Determine the [x, y] coordinate at the center of the cell enclosing the given text.  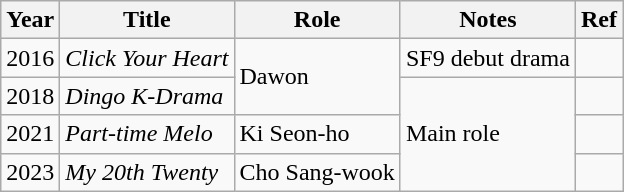
Part-time Melo [147, 134]
Click Your Heart [147, 58]
Year [30, 20]
2018 [30, 96]
Dingo K-Drama [147, 96]
Ki Seon-ho [317, 134]
2016 [30, 58]
Ref [598, 20]
Main role [488, 134]
Notes [488, 20]
2023 [30, 172]
My 20th Twenty [147, 172]
2021 [30, 134]
SF9 debut drama [488, 58]
Cho Sang-wook [317, 172]
Title [147, 20]
Dawon [317, 77]
Role [317, 20]
